Identify which cell holds the provided text, then report its (X, Y) central coordinate. 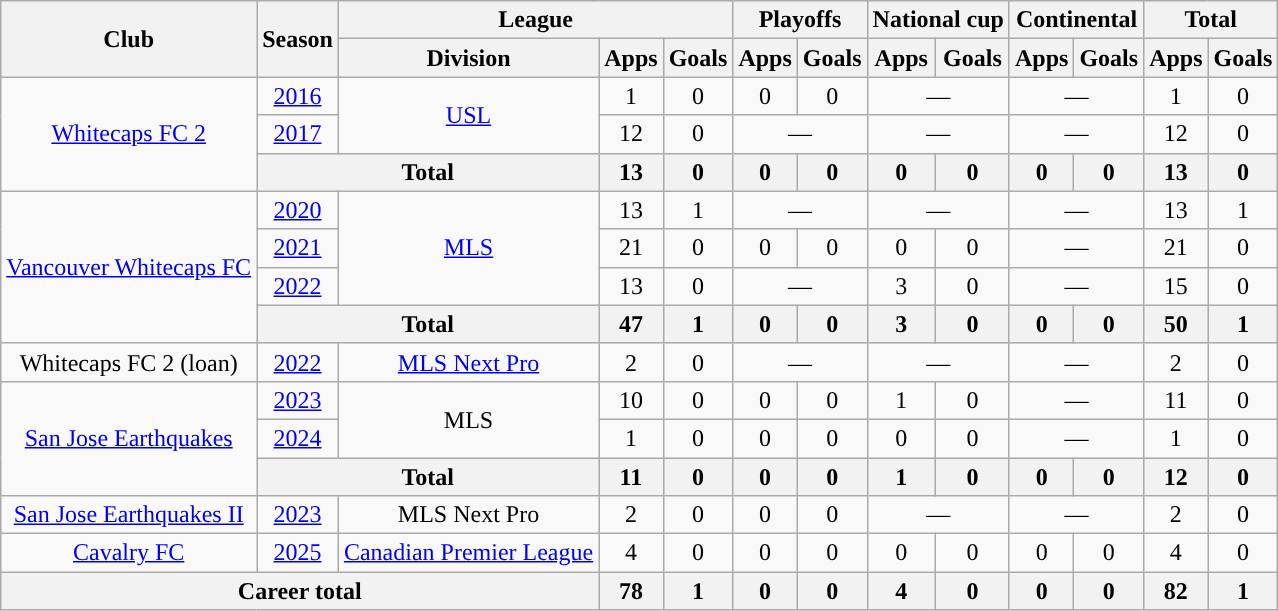
Whitecaps FC 2 (loan) (129, 362)
USL (468, 115)
Canadian Premier League (468, 553)
78 (631, 591)
San Jose Earthquakes (129, 438)
Club (129, 39)
10 (631, 400)
Whitecaps FC 2 (129, 134)
2021 (298, 248)
Playoffs (800, 20)
2025 (298, 553)
Season (298, 39)
League (535, 20)
National cup (938, 20)
San Jose Earthquakes II (129, 515)
Cavalry FC (129, 553)
2017 (298, 134)
2024 (298, 438)
Vancouver Whitecaps FC (129, 267)
2020 (298, 210)
Career total (300, 591)
Continental (1076, 20)
50 (1176, 324)
15 (1176, 286)
82 (1176, 591)
Division (468, 58)
47 (631, 324)
2016 (298, 96)
